Locate the cell with the specified text and output its (x, y) center coordinate. 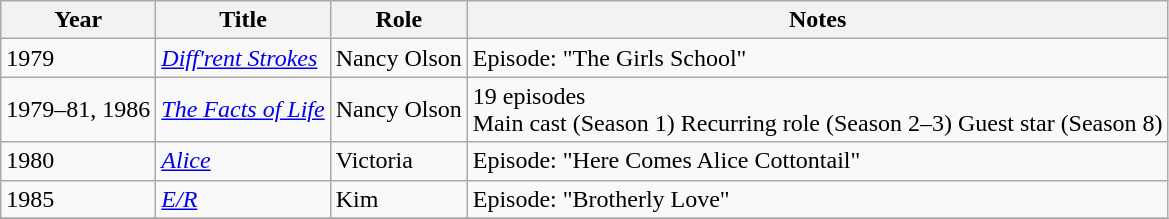
Alice (243, 161)
19 episodes Main cast (Season 1) Recurring role (Season 2–3) Guest star (Season 8) (818, 110)
Role (398, 20)
Episode: "Here Comes Alice Cottontail" (818, 161)
Diff'rent Strokes (243, 58)
Victoria (398, 161)
1979–81, 1986 (78, 110)
1980 (78, 161)
Title (243, 20)
Episode: "The Girls School" (818, 58)
1979 (78, 58)
Episode: "Brotherly Love" (818, 199)
Notes (818, 20)
Kim (398, 199)
E/R (243, 199)
Year (78, 20)
1985 (78, 199)
The Facts of Life (243, 110)
